Identify which cell holds the provided text, then report its (X, Y) central coordinate. 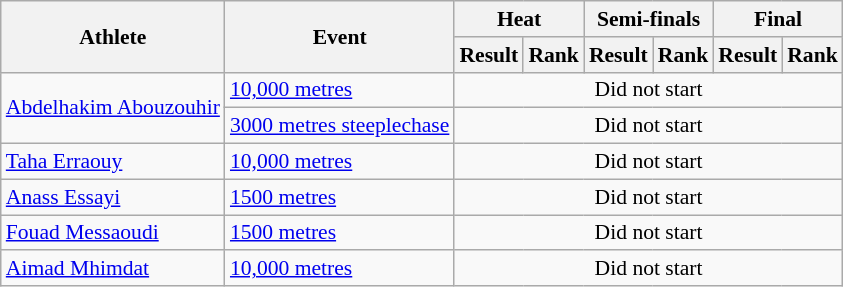
Anass Essayi (113, 197)
Heat (518, 19)
Event (340, 36)
Taha Erraouy (113, 162)
Semi-finals (648, 19)
Athlete (113, 36)
Abdelhakim Abouzouhir (113, 108)
3000 metres steeplechase (340, 126)
Aimad Mhimdat (113, 269)
Final (778, 19)
Fouad Messaoudi (113, 233)
